Provide the [x, y] coordinate of the cell's center where the given text is located.  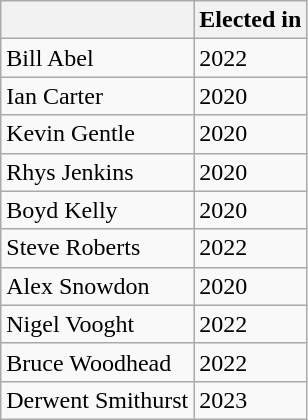
Elected in [250, 20]
Alex Snowdon [98, 286]
2023 [250, 400]
Derwent Smithurst [98, 400]
Steve Roberts [98, 248]
Rhys Jenkins [98, 172]
Boyd Kelly [98, 210]
Nigel Vooght [98, 324]
Bruce Woodhead [98, 362]
Bill Abel [98, 58]
Ian Carter [98, 96]
Kevin Gentle [98, 134]
